Pinpoint the cell where the given text exists, returning its [x, y] midpoint coordinate. 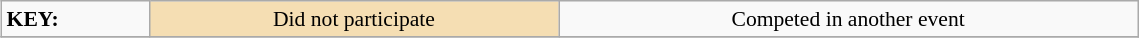
Competed in another event [848, 19]
KEY: [76, 19]
Did not participate [354, 19]
